Determine the [X, Y] coordinate at the center of the cell enclosing the given text.  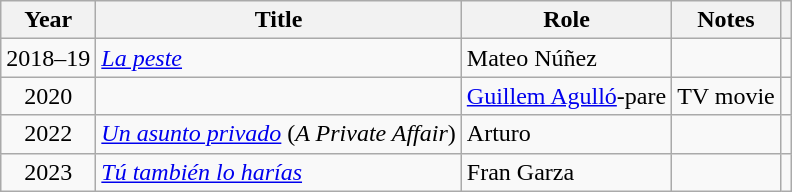
TV movie [726, 96]
Notes [726, 20]
Un asunto privado (A Private Affair) [278, 134]
La peste [278, 58]
2023 [48, 172]
Arturo [566, 134]
2022 [48, 134]
Mateo Núñez [566, 58]
Title [278, 20]
2020 [48, 96]
Guillem Agulló-pare [566, 96]
Fran Garza [566, 172]
Year [48, 20]
2018–19 [48, 58]
Tú también lo harías [278, 172]
Role [566, 20]
